Provide the [x, y] coordinate of the cell's center where the given text is located.  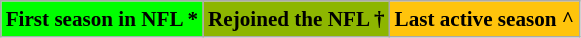
Rejoined the NFL † [296, 18]
Last active season ^ [484, 18]
First season in NFL * [102, 18]
